Detect which cell encompasses the target text, then output its (X, Y) center coordinate. 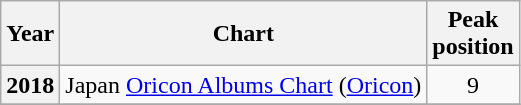
2018 (30, 85)
Peakposition (473, 34)
Japan Oricon Albums Chart (Oricon) (244, 85)
Year (30, 34)
9 (473, 85)
Chart (244, 34)
